From the cell containing the given text, extract its center point as [x, y] coordinate. 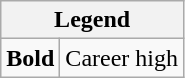
Career high [122, 58]
Bold [30, 58]
Legend [92, 20]
